Determine the [X, Y] coordinate at the center of the cell enclosing the given text.  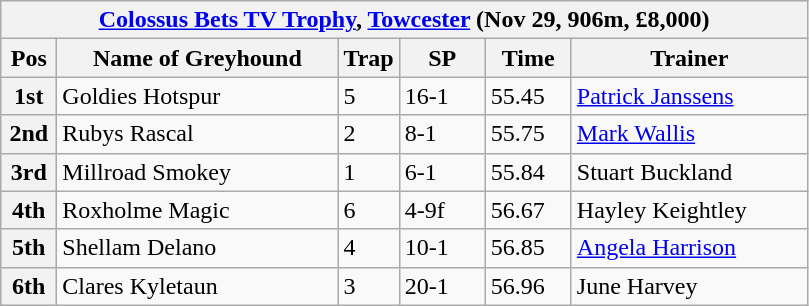
2nd [29, 134]
Clares Kyletaun [198, 286]
Patrick Janssens [689, 96]
6 [368, 210]
June Harvey [689, 286]
55.45 [528, 96]
4-9f [442, 210]
6th [29, 286]
Stuart Buckland [689, 172]
3 [368, 286]
Hayley Keightley [689, 210]
Shellam Delano [198, 248]
Rubys Rascal [198, 134]
1 [368, 172]
Trap [368, 58]
55.75 [528, 134]
10-1 [442, 248]
55.84 [528, 172]
Roxholme Magic [198, 210]
Name of Greyhound [198, 58]
2 [368, 134]
3rd [29, 172]
Pos [29, 58]
Millroad Smokey [198, 172]
Goldies Hotspur [198, 96]
5th [29, 248]
Angela Harrison [689, 248]
16-1 [442, 96]
56.85 [528, 248]
4 [368, 248]
5 [368, 96]
56.96 [528, 286]
56.67 [528, 210]
6-1 [442, 172]
Colossus Bets TV Trophy, Towcester (Nov 29, 906m, £8,000) [404, 20]
8-1 [442, 134]
Trainer [689, 58]
20-1 [442, 286]
1st [29, 96]
4th [29, 210]
Time [528, 58]
SP [442, 58]
Mark Wallis [689, 134]
